Return [x, y] of the center of cell containing provided text 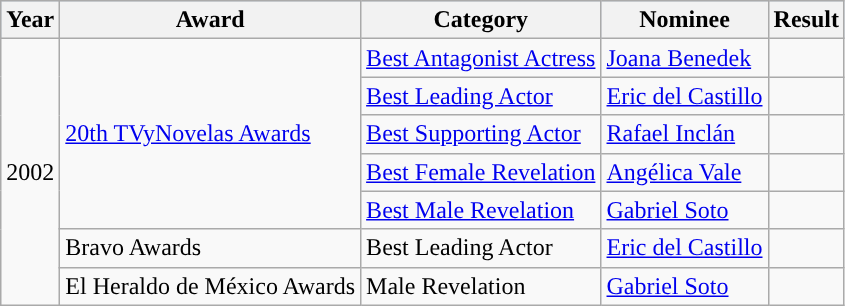
Nominee [684, 20]
Best Antagonist Actress [481, 58]
Best Supporting Actor [481, 134]
Award [210, 20]
Year [30, 20]
2002 [30, 172]
Category [481, 20]
El Heraldo de México Awards [210, 286]
Joana Benedek [684, 58]
20th TVyNovelas Awards [210, 134]
Result [806, 20]
Male Revelation [481, 286]
Best Female Revelation [481, 172]
Angélica Vale [684, 172]
Best Male Revelation [481, 210]
Bravo Awards [210, 248]
Rafael Inclán [684, 134]
